Provide the [X, Y] coordinate of the cell's center where the given text is located.  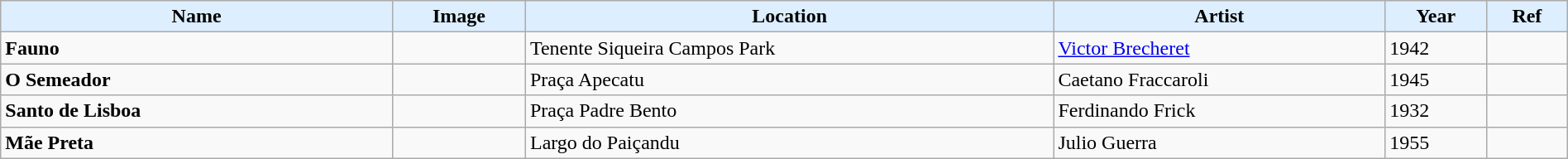
Tenente Siqueira Campos Park [789, 48]
Year [1436, 17]
1955 [1436, 142]
1932 [1436, 111]
Praça Apecatu [789, 79]
1942 [1436, 48]
Location [789, 17]
Caetano Fraccaroli [1219, 79]
Praça Padre Bento [789, 111]
Name [197, 17]
Largo do Paiçandu [789, 142]
O Semeador [197, 79]
Artist [1219, 17]
Ref [1527, 17]
Mãe Preta [197, 142]
Ferdinando Frick [1219, 111]
Santo de Lisboa [197, 111]
Fauno [197, 48]
Victor Brecheret [1219, 48]
Image [458, 17]
1945 [1436, 79]
Julio Guerra [1219, 142]
